For the text-containing cell, return its midpoint in (X, Y) coordinate format. 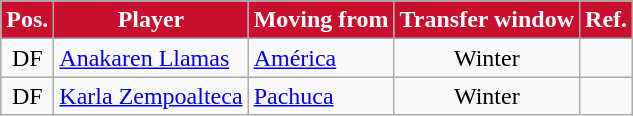
Ref. (606, 20)
Transfer window (487, 20)
Karla Zempoalteca (151, 96)
América (321, 58)
Player (151, 20)
Moving from (321, 20)
Anakaren Llamas (151, 58)
Pos. (28, 20)
Pachuca (321, 96)
